From the cell containing the given text, extract its center point as [x, y] coordinate. 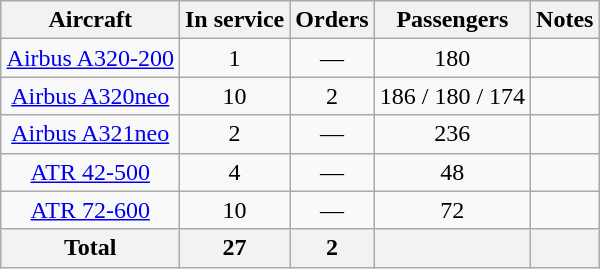
180 [452, 58]
236 [452, 134]
Total [90, 248]
1 [234, 58]
Airbus A321neo [90, 134]
Notes [565, 20]
27 [234, 248]
Airbus A320neo [90, 96]
4 [234, 172]
ATR 42-500 [90, 172]
In service [234, 20]
48 [452, 172]
Airbus A320-200 [90, 58]
Aircraft [90, 20]
Passengers [452, 20]
186 / 180 / 174 [452, 96]
Orders [332, 20]
ATR 72-600 [90, 210]
72 [452, 210]
